Extract the (X, Y) coordinate from the center of the cell holding the provided text.  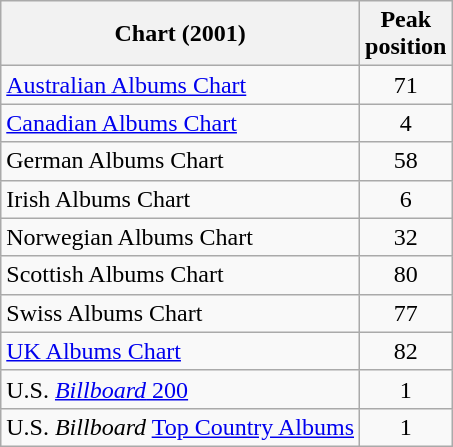
77 (406, 313)
Chart (2001) (180, 34)
German Albums Chart (180, 161)
32 (406, 237)
Scottish Albums Chart (180, 275)
71 (406, 85)
80 (406, 275)
Irish Albums Chart (180, 199)
U.S. Billboard Top Country Albums (180, 427)
58 (406, 161)
Swiss Albums Chart (180, 313)
Norwegian Albums Chart (180, 237)
Canadian Albums Chart (180, 123)
6 (406, 199)
U.S. Billboard 200 (180, 389)
Australian Albums Chart (180, 85)
UK Albums Chart (180, 351)
82 (406, 351)
Peakposition (406, 34)
4 (406, 123)
